Capture the cell that displays the provided text and extract its (x, y) central coordinate. 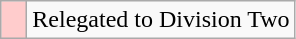
Relegated to Division Two (161, 20)
